Output the [X, Y] coordinate of the center of the cell containing the given text.  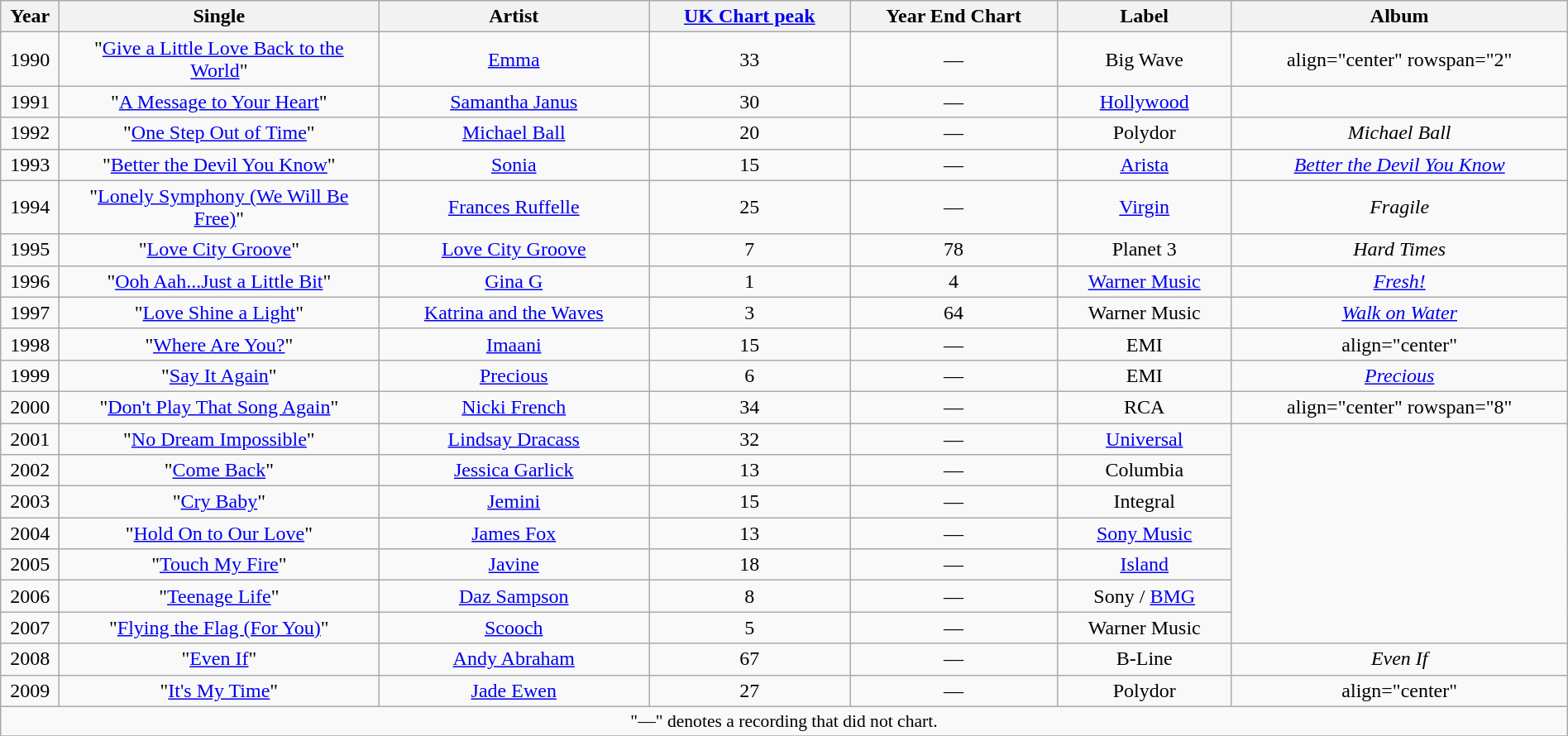
Year [30, 17]
1991 [30, 102]
"One Step Out of Time" [219, 133]
25 [749, 207]
Love City Groove [514, 250]
"Love City Groove" [219, 250]
"Even If" [219, 659]
Island [1145, 565]
Universal [1145, 439]
2005 [30, 565]
Arista [1145, 165]
"A Message to Your Heart" [219, 102]
33 [749, 60]
Even If [1399, 659]
5 [749, 628]
32 [749, 439]
Jemini [514, 502]
2000 [30, 407]
2003 [30, 502]
Imaani [514, 344]
Hollywood [1145, 102]
"Love Shine a Light" [219, 313]
Sonia [514, 165]
"Where Are You?" [219, 344]
2007 [30, 628]
67 [749, 659]
Lindsay Dracass [514, 439]
Big Wave [1145, 60]
1994 [30, 207]
34 [749, 407]
"Flying the Flag (For You)" [219, 628]
Gina G [514, 281]
3 [749, 313]
Javine [514, 565]
4 [954, 281]
2004 [30, 533]
Samantha Janus [514, 102]
"—" denotes a recording that did not chart. [784, 721]
Katrina and the Waves [514, 313]
1 [749, 281]
Sony Music [1145, 533]
Andy Abraham [514, 659]
78 [954, 250]
7 [749, 250]
RCA [1145, 407]
Walk on Water [1399, 313]
"Say It Again" [219, 375]
Scooch [514, 628]
"It's My Time" [219, 691]
Frances Ruffelle [514, 207]
Daz Sampson [514, 596]
"Cry Baby" [219, 502]
20 [749, 133]
1995 [30, 250]
Jessica Garlick [514, 471]
1998 [30, 344]
2006 [30, 596]
1999 [30, 375]
"Ooh Aah...Just a Little Bit" [219, 281]
1993 [30, 165]
Fragile [1399, 207]
Nicki French [514, 407]
Hard Times [1399, 250]
Artist [514, 17]
B-Line [1145, 659]
Album [1399, 17]
align="center" rowspan="8" [1399, 407]
James Fox [514, 533]
"Touch My Fire" [219, 565]
Emma [514, 60]
"Don't Play That Song Again" [219, 407]
Sony / BMG [1145, 596]
2008 [30, 659]
8 [749, 596]
Single [219, 17]
Fresh! [1399, 281]
1997 [30, 313]
"No Dream Impossible" [219, 439]
2001 [30, 439]
64 [954, 313]
"Hold On to Our Love" [219, 533]
18 [749, 565]
Virgin [1145, 207]
align="center" rowspan="2" [1399, 60]
UK Chart peak [749, 17]
"Lonely Symphony (We Will Be Free)" [219, 207]
1992 [30, 133]
2009 [30, 691]
Planet 3 [1145, 250]
Year End Chart [954, 17]
Better the Devil You Know [1399, 165]
1990 [30, 60]
Jade Ewen [514, 691]
"Give a Little Love Back to the World" [219, 60]
Columbia [1145, 471]
6 [749, 375]
"Better the Devil You Know" [219, 165]
"Come Back" [219, 471]
1996 [30, 281]
27 [749, 691]
2002 [30, 471]
Integral [1145, 502]
"Teenage Life" [219, 596]
Label [1145, 17]
30 [749, 102]
